Return the [x, y] coordinate for the center point of the cell that contains the specified text.  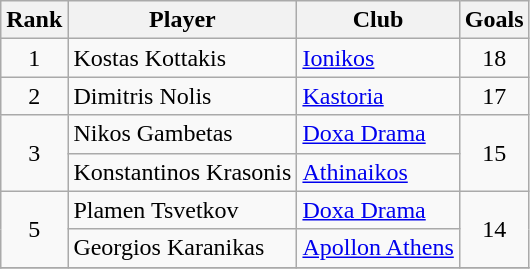
17 [494, 96]
1 [34, 58]
3 [34, 153]
Plamen Tsvetkov [182, 210]
14 [494, 229]
18 [494, 58]
Club [378, 20]
Nikos Gambetas [182, 134]
Ionikos [378, 58]
Georgios Karanikas [182, 248]
15 [494, 153]
Kastoria [378, 96]
2 [34, 96]
Rank [34, 20]
Athinaikos [378, 172]
Goals [494, 20]
Kostas Kottakis [182, 58]
Apollon Athens [378, 248]
Dimitris Nolis [182, 96]
Konstantinos Krasonis [182, 172]
Player [182, 20]
5 [34, 229]
